For the text-containing cell, return its midpoint in (X, Y) coordinate format. 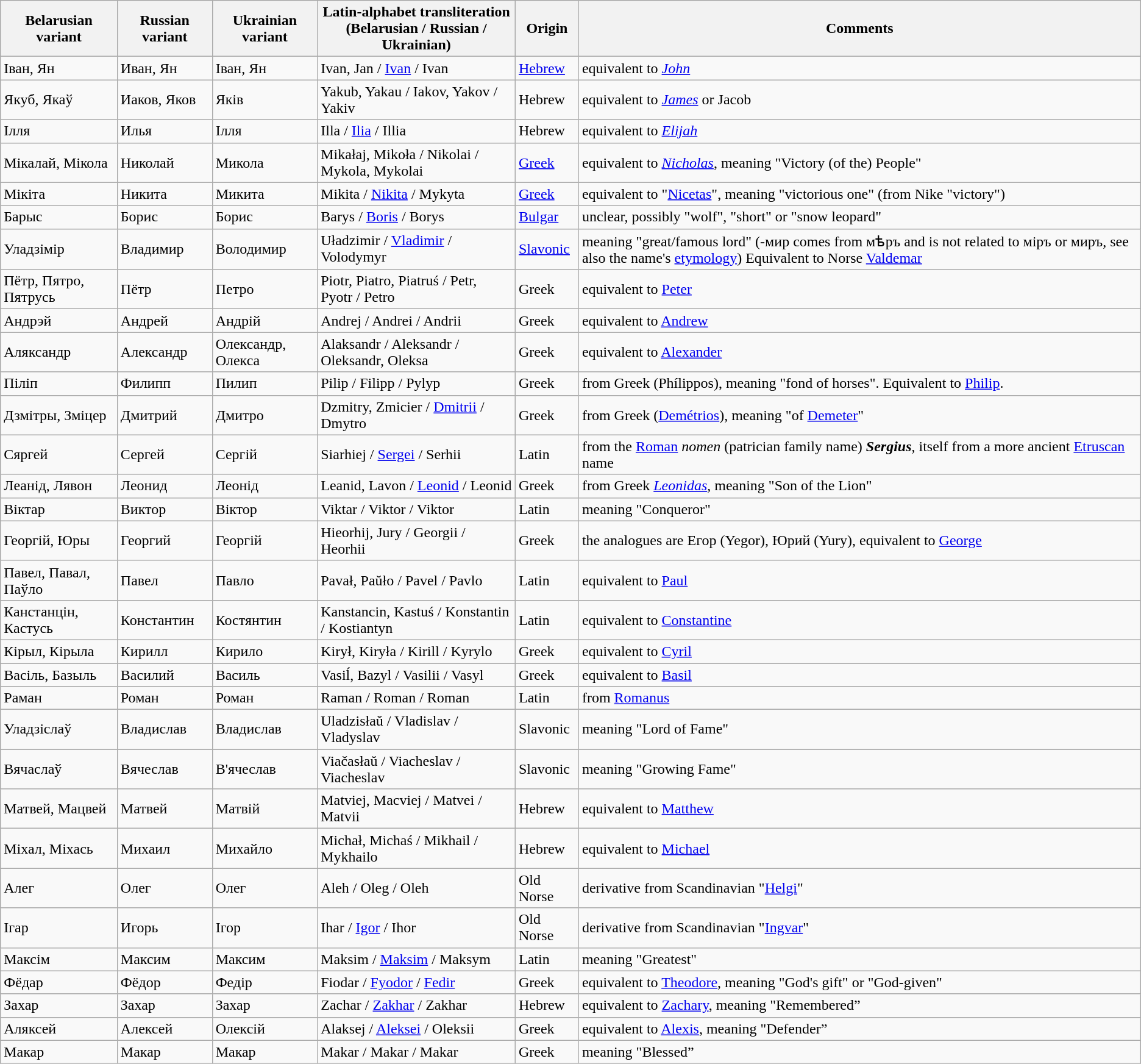
Uladzisłaŭ / Vladislav / Vladyslav (417, 729)
Леанід, Лявон (59, 486)
Пётр, Пятро, Пятрусь (59, 289)
Иван, Ян (165, 68)
Василь (265, 675)
Віктар (59, 509)
meaning "great/famous lord" (-мир comes from мѣръ and is not related to міръ or миръ, see also the name's etymology) Equivalent to Norse Valdemar (859, 249)
Viačasłaŭ / Viacheslav / Viacheslav (417, 769)
from Greek (Phílippos), meaning "fond of horses". Equivalent to Philip. (859, 384)
Michał, Michaś / Mikhail / Mykhailo (417, 849)
Kirył, Kiryła / Kirill / Kyrylo (417, 651)
Васіль, Базыль (59, 675)
Иаков, Яков (165, 100)
Vasiĺ, Bazyl / Vasilii / Vasyl (417, 675)
Дмитро (265, 415)
Aleh / Oleg / Oleh (417, 888)
Василий (165, 675)
Дмитрий (165, 415)
Comments (859, 29)
Андрэй (59, 321)
Уладзіслаў (59, 729)
equivalent to James or Jacob (859, 100)
Павло (265, 580)
Zachar / Zakhar / Zakhar (417, 1005)
Федiр (265, 982)
derivative from Scandinavian "Ingvar" (859, 928)
Леонид (165, 486)
from the Roman nomen (patrician family name) Sergius, itself from a more ancient Etruscan name (859, 455)
Якуб, Якаў (59, 100)
Ігар (59, 928)
Игорь (165, 928)
Олександр, Олекса (265, 352)
Фёдор (165, 982)
Володимир (265, 249)
Belarusian variant (59, 29)
Andrej / Andrei / Andrii (417, 321)
equivalent to Andrew (859, 321)
Павел, Павал, Паўло (59, 580)
Ukrainian variant (265, 29)
Maksim / Maksim / Maksym (417, 959)
Георгiй (265, 540)
Александр (165, 352)
equivalent to Michael (859, 849)
Алег (59, 888)
Михайло (265, 849)
Leanid, Lavon / Leonid / Leonid (417, 486)
from Romanus (859, 698)
Петро (265, 289)
Viktar / Viktor / Viktor (417, 509)
equivalent to Alexander (859, 352)
Matviej, Macviej / Matvei / Matvii (417, 809)
Георгий (165, 540)
Hieorhij, Jury / Georgii / Heorhii (417, 540)
Вячеслав (165, 769)
Mikita / Nikita / Mykyta (417, 194)
meaning "Conqueror" (859, 509)
Сергей (165, 455)
Микола (265, 162)
meaning "Growing Fame" (859, 769)
meaning "Lord of Fame" (859, 729)
Аляксандр (59, 352)
equivalent to Zachary, meaning "Remembered” (859, 1005)
Аляксей (59, 1029)
Андрій (265, 321)
Никита (165, 194)
Illa / Ilia / Illia (417, 131)
Павел (165, 580)
Вячаслаў (59, 769)
equivalent to Peter (859, 289)
Пилип (265, 384)
equivalent to Theodore, meaning "God's gift" or "God-given" (859, 982)
Міхал, Міхась (59, 849)
Мікалай, Мікола (59, 162)
Yakub, Yakau / Iakov, Yakov / Yakiv (417, 100)
Віктор (265, 509)
Константин (165, 619)
Илья (165, 131)
Мiкiта (59, 194)
Микита (265, 194)
Матвей, Мацвей (59, 809)
from Greek Leonidas, meaning "Son of the Lion" (859, 486)
Костянтин (265, 619)
equivalent to Cyril (859, 651)
Піліп (59, 384)
Максім (59, 959)
Makar / Makar / Makar (417, 1052)
Георгій, Юры (59, 540)
Ihar / Igor / Ihor (417, 928)
Кірыл, Кірыла (59, 651)
Russian variant (165, 29)
Андрей (165, 321)
equivalent to "Nicetas", meaning "victorious one" (from Nike "victory") (859, 194)
equivalent to Nicholas, meaning "Victory (of the) People" (859, 162)
Dzmitry, Zmicier / Dmitrii / Dmytro (417, 415)
Origin (547, 29)
Яків (265, 100)
Николай (165, 162)
Алексей (165, 1029)
Сяргей (59, 455)
Piotr, Piatro, Piatruś / Petr, Pyotr / Petro (417, 289)
Siarhiej / Sergei / Serhii (417, 455)
Владимир (165, 249)
Филипп (165, 384)
Раман (59, 698)
Виктор (165, 509)
Барыс (59, 217)
equivalent to Matthew (859, 809)
Latin-alphabet transliteration (Belarusian / Russian / Ukrainian) (417, 29)
meaning "Greatest" (859, 959)
Uładzimir / Vladimir / Volodymyr (417, 249)
Mikałaj, Mikoła / Nikolai / Mykola, Mykolai (417, 162)
from Greek (Demétrios), meaning "of Demeter" (859, 415)
Олексій (265, 1029)
equivalent to John (859, 68)
Alaksandr / Aleksandr / Oleksandr, Oleksa (417, 352)
Матвей (165, 809)
the analogues are Егор (Yegor), Юрий (Yury), equivalent to George (859, 540)
Pilip / Filipp / Pylyp (417, 384)
Barys / Boris / Borys (417, 217)
Сергій (265, 455)
Канстанцін, Кастусь (59, 619)
Fiodar / Fyodor / Fedir (417, 982)
derivative from Scandinavian "Helgi" (859, 888)
Alaksej / Aleksei / Oleksii (417, 1029)
Леонід (265, 486)
Уладзімір (59, 249)
equivalent to Alexis, meaning "Defender” (859, 1029)
equivalent to Elijah (859, 131)
meaning "Blessed” (859, 1052)
Kanstancin, Kastuś / Konstantin / Kostiantyn (417, 619)
Bulgar (547, 217)
equivalent to Constantine (859, 619)
equivalent to Paul (859, 580)
Кирило (265, 651)
Дзмітры, Зміцер (59, 415)
Ігор (265, 928)
Фёдар (59, 982)
Pavał, Paŭło / Pavel / Pavlo (417, 580)
Кирилл (165, 651)
Михаил (165, 849)
В'ячеслав (265, 769)
Raman / Roman / Roman (417, 698)
Матвій (265, 809)
unclear, possibly "wolf", "short" or "snow leopard" (859, 217)
Пётр (165, 289)
Ivan, Jan / Ivan / Ivan (417, 68)
equivalent to Basil (859, 675)
